Detect which cell encompasses the target text, then output its (X, Y) center coordinate. 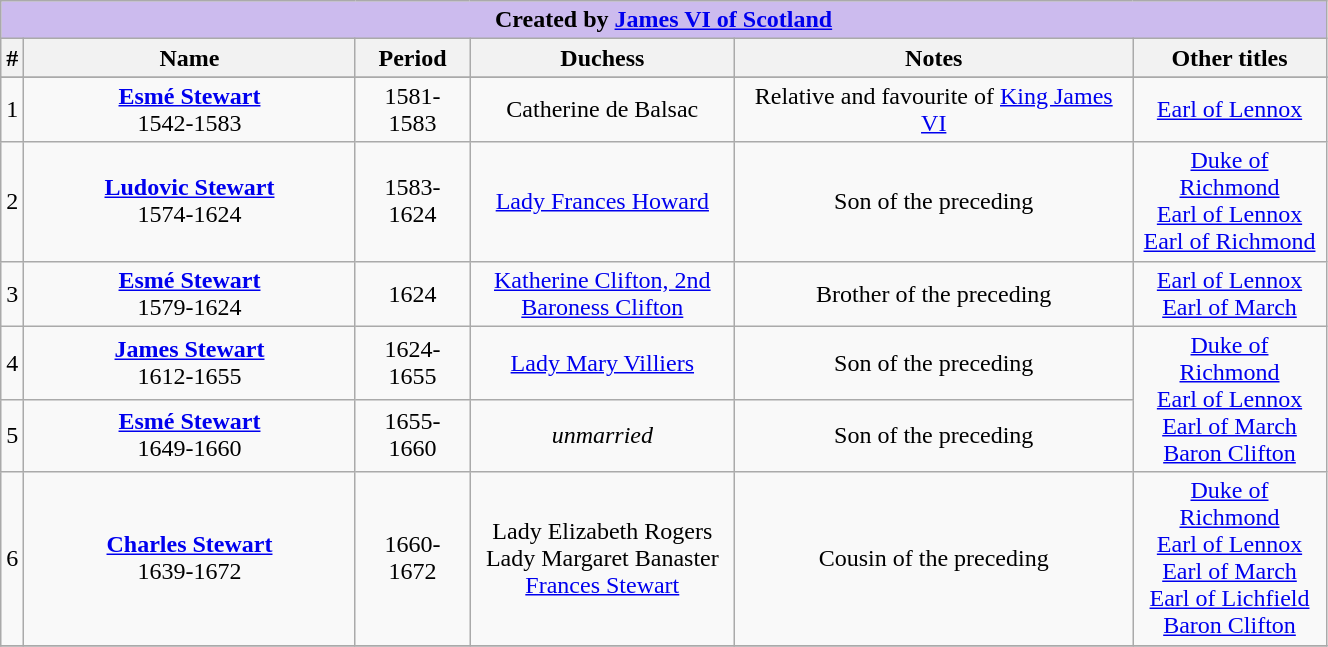
1583-1624 (412, 202)
Notes (934, 58)
1624 (412, 294)
unmarried (602, 436)
5 (12, 436)
6 (12, 558)
Cousin of the preceding (934, 558)
Brother of the preceding (934, 294)
Other titles (1230, 58)
# (12, 58)
1624-1655 (412, 362)
Ludovic Stewart1574-1624 (190, 202)
Lady Elizabeth RogersLady Margaret BanasterFrances Stewart (602, 558)
Lady Frances Howard (602, 202)
1655-1660 (412, 436)
Catherine de Balsac (602, 110)
Esmé Stewart1649-1660 (190, 436)
Lady Mary Villiers (602, 362)
4 (12, 362)
Period (412, 58)
Name (190, 58)
Earl of Lennox (1230, 110)
James Stewart1612-1655 (190, 362)
1581-1583 (412, 110)
Esmé Stewart1579-1624 (190, 294)
Katherine Clifton, 2nd Baroness Clifton (602, 294)
Charles Stewart1639-1672 (190, 558)
3 (12, 294)
Created by James VI of Scotland (664, 20)
Duke of RichmondEarl of LennoxEarl of March Earl of LichfieldBaron Clifton (1230, 558)
Earl of LennoxEarl of March (1230, 294)
2 (12, 202)
Duke of RichmondEarl of LennoxEarl of MarchBaron Clifton (1230, 399)
1660-1672 (412, 558)
Relative and favourite of King James VI (934, 110)
Duchess (602, 58)
1 (12, 110)
Duke of RichmondEarl of LennoxEarl of Richmond (1230, 202)
Esmé Stewart1542-1583 (190, 110)
